From the cell containing the given text, extract its center point as [X, Y] coordinate. 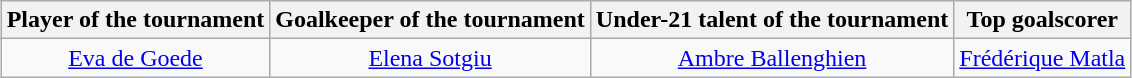
Elena Sotgiu [430, 58]
Player of the tournament [136, 20]
Top goalscorer [1042, 20]
Under-21 talent of the tournament [772, 20]
Goalkeeper of the tournament [430, 20]
Frédérique Matla [1042, 58]
Ambre Ballenghien [772, 58]
Eva de Goede [136, 58]
